Capture the cell that displays the provided text and extract its [X, Y] central coordinate. 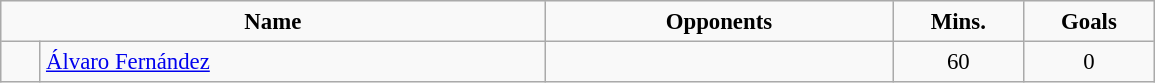
Name [273, 21]
Goals [1090, 21]
Álvaro Fernández [292, 61]
Opponents [719, 21]
60 [958, 61]
Mins. [958, 21]
0 [1090, 61]
